Identify which cell holds the provided text, then report its [X, Y] central coordinate. 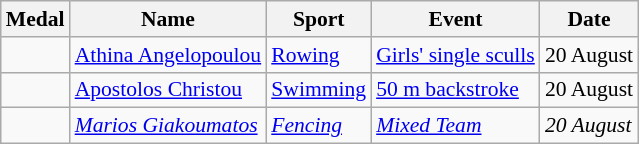
Fencing [318, 126]
Girls' single sculls [456, 55]
Sport [318, 19]
Athina Angelopoulou [168, 55]
Name [168, 19]
Medal [36, 19]
Date [589, 19]
Apostolos Christou [168, 90]
Swimming [318, 90]
Event [456, 19]
50 m backstroke [456, 90]
Marios Giakoumatos [168, 126]
Rowing [318, 55]
Mixed Team [456, 126]
